Provide the [x, y] coordinate of the cell's center where the given text is located.  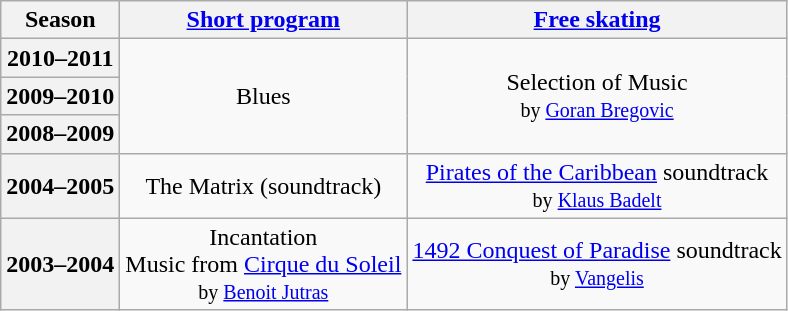
2009–2010 [60, 96]
Free skating [597, 20]
2004–2005 [60, 186]
2010–2011 [60, 58]
Incantation Music from Cirque du Soleil by Benoit Jutras [264, 264]
2003–2004 [60, 264]
Blues [264, 96]
1492 Conquest of Paradise soundtrack by Vangelis [597, 264]
Selection of Music by Goran Bregovic [597, 96]
Season [60, 20]
2008–2009 [60, 134]
The Matrix (soundtrack) [264, 186]
Short program [264, 20]
Pirates of the Caribbean soundtrack by Klaus Badelt [597, 186]
